Detect which cell encompasses the target text, then output its [X, Y] center coordinate. 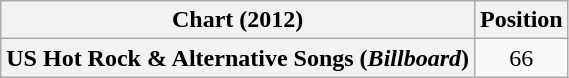
US Hot Rock & Alternative Songs (Billboard) [238, 58]
Position [521, 20]
Chart (2012) [238, 20]
66 [521, 58]
